Search for the cell housing the specified text and yield its (X, Y) center coordinate. 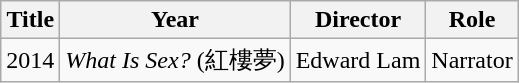
What Is Sex? (紅樓夢) (175, 60)
Edward Lam (358, 60)
Narrator (472, 60)
Director (358, 20)
2014 (30, 60)
Role (472, 20)
Year (175, 20)
Title (30, 20)
